Find where the given text appears and provide that cell's center as (x, y) coordinate. 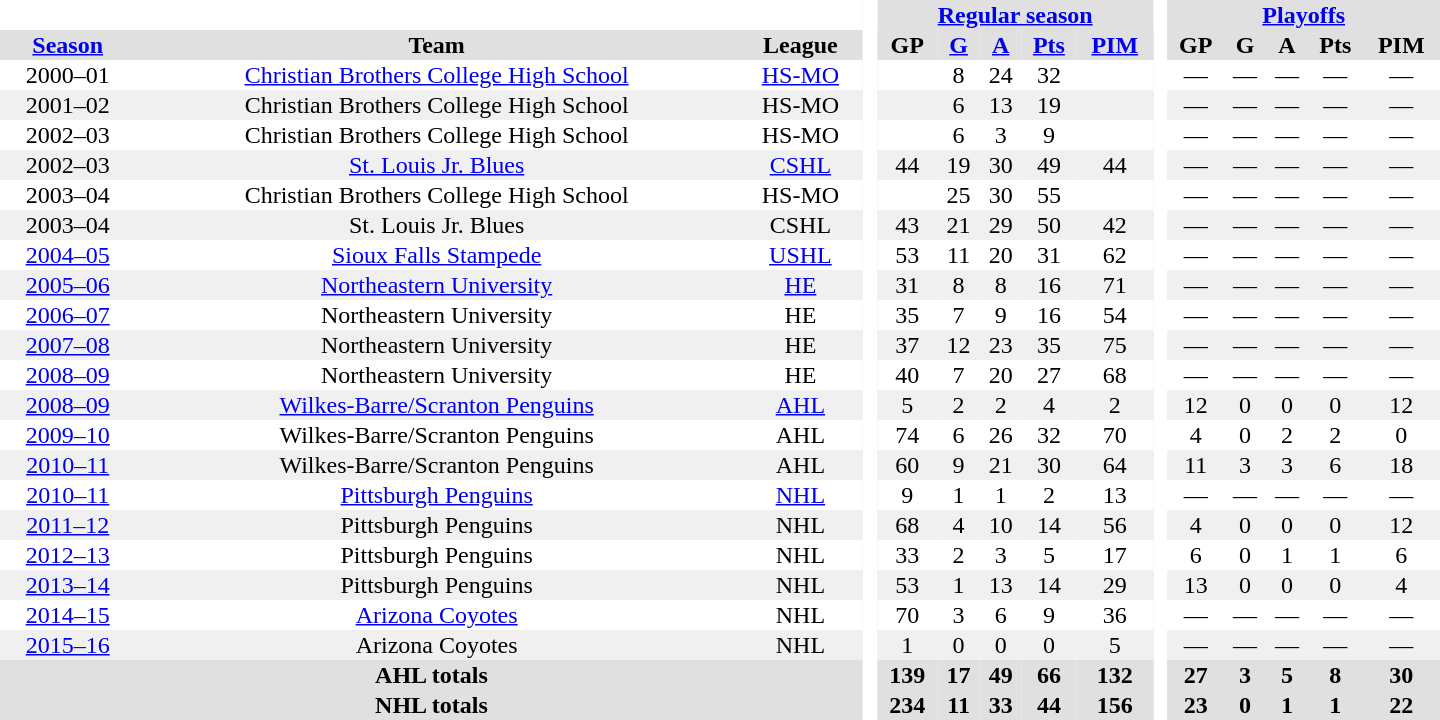
36 (1114, 615)
2015–16 (68, 645)
Team (436, 45)
156 (1114, 705)
60 (908, 465)
Sioux Falls Stampede (436, 255)
74 (908, 435)
2014–15 (68, 615)
NHL totals (432, 705)
USHL (800, 255)
18 (1401, 465)
71 (1114, 285)
54 (1114, 315)
24 (1001, 75)
2000–01 (68, 75)
64 (1114, 465)
2009–10 (68, 435)
43 (908, 225)
234 (908, 705)
Regular season (1016, 15)
2005–06 (68, 285)
2007–08 (68, 345)
2004–05 (68, 255)
26 (1001, 435)
22 (1401, 705)
2012–13 (68, 555)
139 (908, 675)
2013–14 (68, 585)
40 (908, 375)
55 (1049, 195)
66 (1049, 675)
132 (1114, 675)
2001–02 (68, 105)
62 (1114, 255)
2011–12 (68, 525)
League (800, 45)
56 (1114, 525)
Season (68, 45)
75 (1114, 345)
AHL totals (432, 675)
2006–07 (68, 315)
50 (1049, 225)
25 (959, 195)
37 (908, 345)
Playoffs (1304, 15)
42 (1114, 225)
10 (1001, 525)
